Capture the cell that displays the provided text and extract its (X, Y) central coordinate. 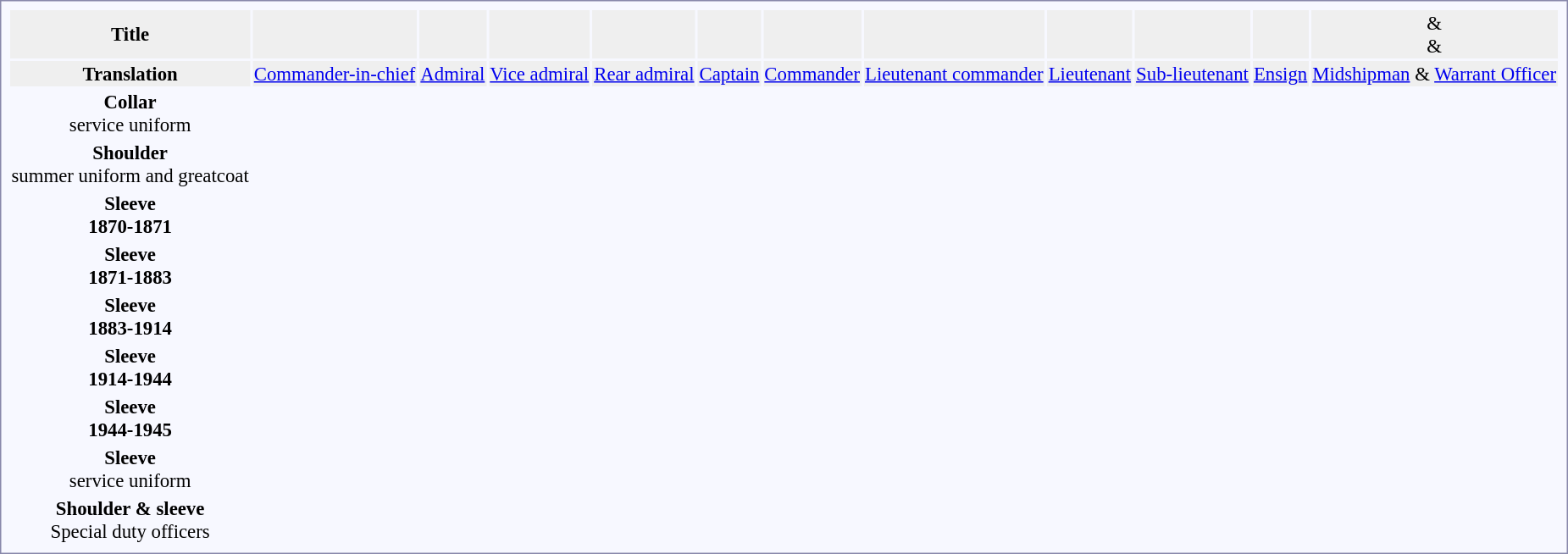
Ensign (1280, 74)
Lieutenant commander (954, 74)
Admiral (452, 74)
Sleeve1944-1945 (130, 418)
Midshipman & Warrant Officer (1435, 74)
Sleeve1914-1944 (130, 368)
Sleeve1883-1914 (130, 317)
Sub-lieutenant (1193, 74)
Vice admiral (540, 74)
Sleeve1870-1871 (130, 215)
Lieutenant (1089, 74)
& & (1435, 34)
Rear admiral (644, 74)
Collarservice uniform (130, 114)
Captain (729, 74)
Shouldersummer uniform and greatcoat (130, 164)
Translation (130, 74)
Sleeveservice uniform (130, 469)
Commander-in-chief (335, 74)
Title (130, 34)
Shoulder & sleeveSpecial duty officers (130, 520)
Sleeve1871-1883 (130, 266)
Commander (812, 74)
